Locate the cell with the specified text and output its (x, y) center coordinate. 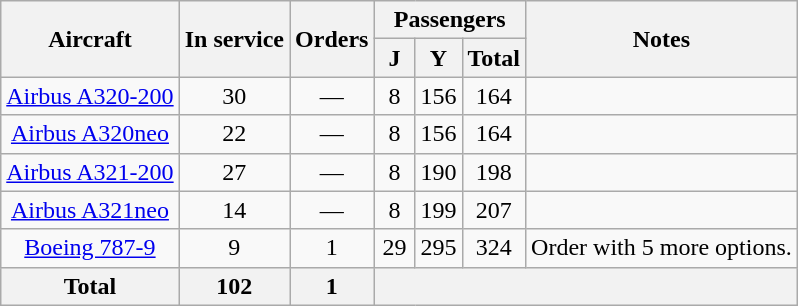
324 (494, 248)
J (394, 58)
30 (234, 96)
102 (234, 286)
9 (234, 248)
198 (494, 172)
Aircraft (90, 39)
295 (438, 248)
Airbus A321-200 (90, 172)
In service (234, 39)
Passengers (450, 20)
Airbus A320neo (90, 134)
Y (438, 58)
Airbus A321neo (90, 210)
190 (438, 172)
Boeing 787-9 (90, 248)
22 (234, 134)
27 (234, 172)
Airbus A320-200 (90, 96)
Notes (662, 39)
14 (234, 210)
Orders (332, 39)
199 (438, 210)
29 (394, 248)
Order with 5 more options. (662, 248)
207 (494, 210)
